Scan for the cell matching the given text and deliver its (x, y) coordinate at center. 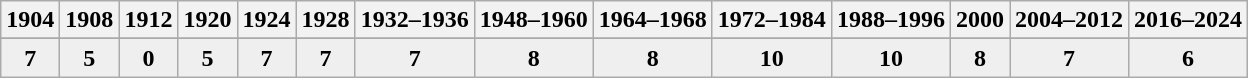
1908 (90, 20)
1988–1996 (890, 20)
2016–2024 (1188, 20)
1904 (30, 20)
2000 (980, 20)
1964–1968 (652, 20)
1924 (266, 20)
0 (148, 58)
1932–1936 (414, 20)
1920 (208, 20)
1948–1960 (534, 20)
1928 (326, 20)
1972–1984 (772, 20)
6 (1188, 58)
2004–2012 (1070, 20)
1912 (148, 20)
